Scan for the cell matching the given text and deliver its (X, Y) coordinate at center. 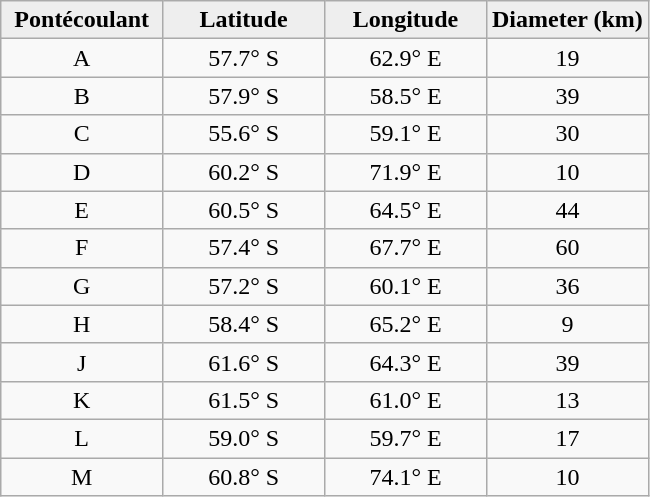
13 (567, 400)
62.9° E (406, 58)
J (82, 362)
C (82, 134)
Longitude (406, 20)
55.6° S (244, 134)
61.0° E (406, 400)
30 (567, 134)
17 (567, 438)
59.7° E (406, 438)
60 (567, 248)
71.9° E (406, 172)
57.4° S (244, 248)
Pontécoulant (82, 20)
D (82, 172)
67.7° E (406, 248)
H (82, 324)
57.7° S (244, 58)
74.1° E (406, 477)
M (82, 477)
F (82, 248)
60.8° S (244, 477)
60.5° S (244, 210)
59.0° S (244, 438)
L (82, 438)
Diameter (km) (567, 20)
60.2° S (244, 172)
59.1° E (406, 134)
57.9° S (244, 96)
B (82, 96)
58.4° S (244, 324)
9 (567, 324)
65.2° E (406, 324)
60.1° E (406, 286)
57.2° S (244, 286)
Latitude (244, 20)
44 (567, 210)
64.5° E (406, 210)
64.3° E (406, 362)
61.5° S (244, 400)
61.6° S (244, 362)
36 (567, 286)
58.5° E (406, 96)
19 (567, 58)
G (82, 286)
A (82, 58)
K (82, 400)
E (82, 210)
